From the cell containing the given text, extract its center point as [x, y] coordinate. 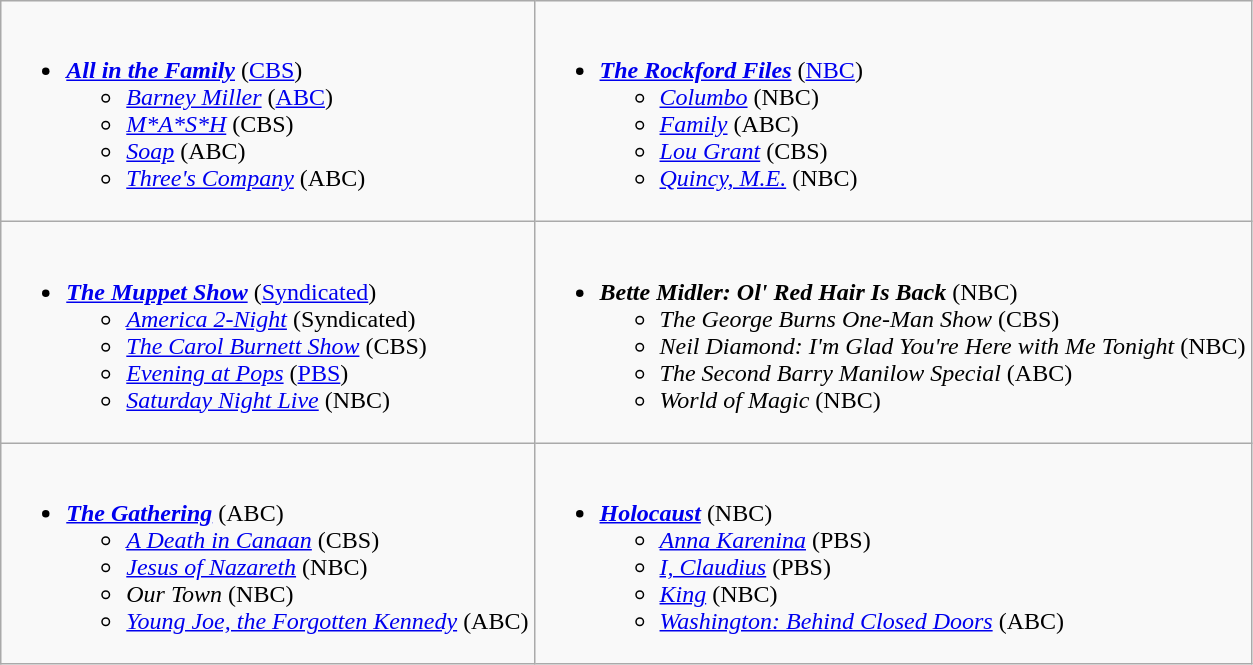
All in the Family (CBS)Barney Miller (ABC)M*A*S*H (CBS)Soap (ABC)Three's Company (ABC) [268, 112]
The Rockford Files (NBC)Columbo (NBC)Family (ABC)Lou Grant (CBS)Quincy, M.E. (NBC) [892, 112]
The Gathering (ABC)A Death in Canaan (CBS)Jesus of Nazareth (NBC)Our Town (NBC)Young Joe, the Forgotten Kennedy (ABC) [268, 554]
Holocaust (NBC)Anna Karenina (PBS)I, Claudius (PBS)King (NBC)Washington: Behind Closed Doors (ABC) [892, 554]
The Muppet Show (Syndicated)America 2-Night (Syndicated)The Carol Burnett Show (CBS)Evening at Pops (PBS)Saturday Night Live (NBC) [268, 332]
